For the text-containing cell, return its midpoint in [X, Y] coordinate format. 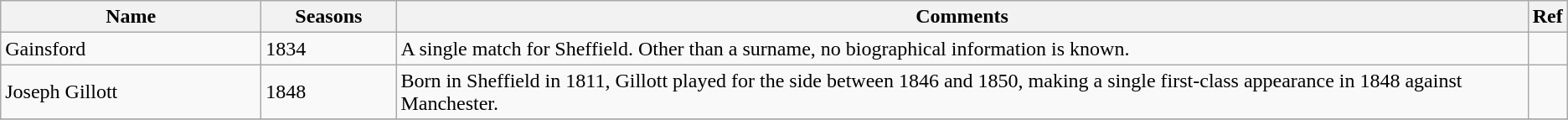
Ref [1548, 17]
Name [131, 17]
A single match for Sheffield. Other than a surname, no biographical information is known. [962, 49]
Comments [962, 17]
1834 [328, 49]
1848 [328, 92]
Seasons [328, 17]
Born in Sheffield in 1811, Gillott played for the side between 1846 and 1850, making a single first-class appearance in 1848 against Manchester. [962, 92]
Joseph Gillott [131, 92]
Gainsford [131, 49]
